Locate the cell with the specified text and output its [X, Y] center coordinate. 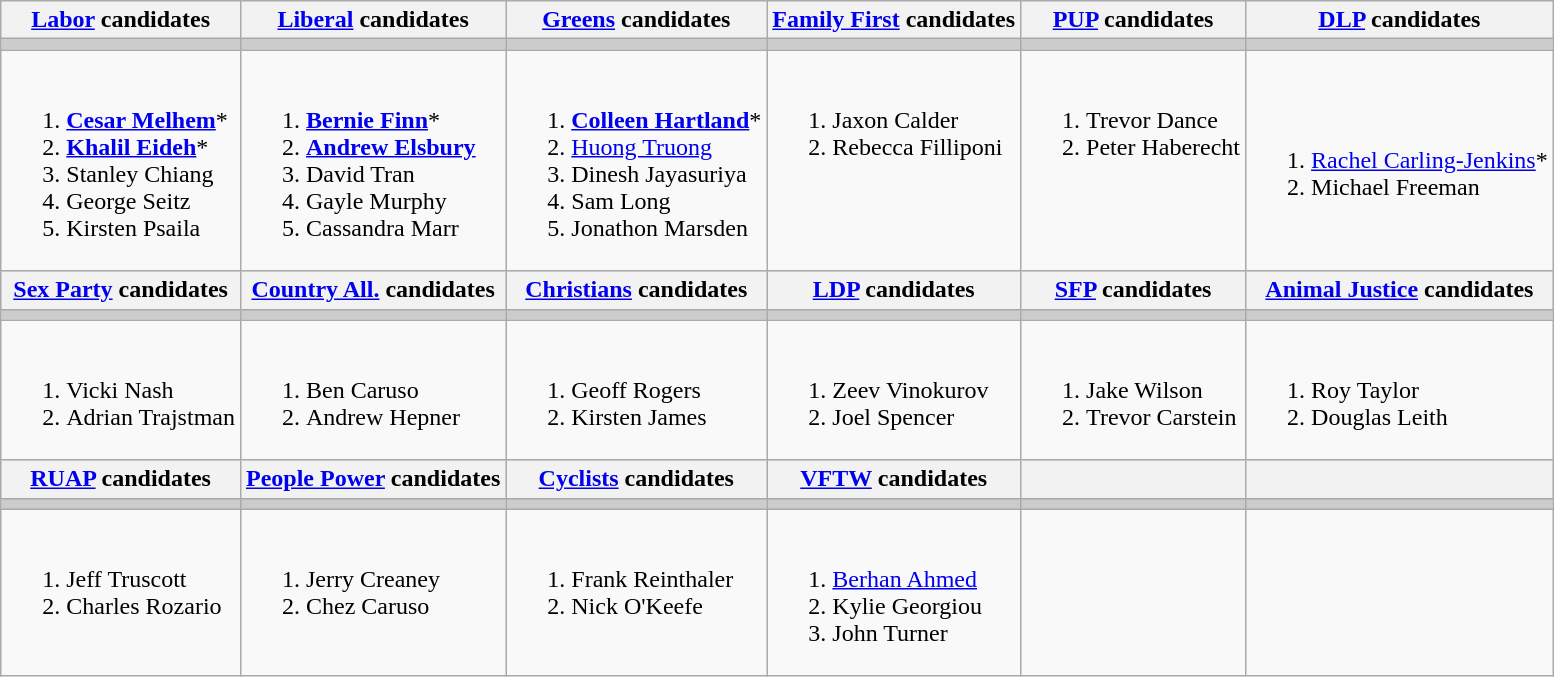
People Power candidates [372, 479]
VFTW candidates [894, 479]
Vicki NashAdrian Trajstman [121, 390]
RUAP candidates [121, 479]
Roy TaylorDouglas Leith [1400, 390]
Country All. candidates [372, 290]
Cesar Melhem*Khalil Eideh*Stanley ChiangGeorge SeitzKirsten Psaila [121, 160]
Animal Justice candidates [1400, 290]
Trevor DancePeter Haberecht [1134, 160]
LDP candidates [894, 290]
Sex Party candidates [121, 290]
PUP candidates [1134, 20]
Berhan AhmedKylie GeorgiouJohn Turner [894, 592]
Cyclists candidates [636, 479]
SFP candidates [1134, 290]
Greens candidates [636, 20]
Jaxon CalderRebecca Filliponi [894, 160]
Liberal candidates [372, 20]
Bernie Finn*Andrew ElsburyDavid TranGayle MurphyCassandra Marr [372, 160]
Rachel Carling-Jenkins*Michael Freeman [1400, 160]
Jerry CreaneyChez Caruso [372, 592]
Colleen Hartland*Huong TruongDinesh JayasuriyaSam LongJonathon Marsden [636, 160]
Zeev VinokurovJoel Spencer [894, 390]
Jeff TruscottCharles Rozario [121, 592]
Christians candidates [636, 290]
Jake WilsonTrevor Carstein [1134, 390]
Family First candidates [894, 20]
DLP candidates [1400, 20]
Labor candidates [121, 20]
Geoff RogersKirsten James [636, 390]
Ben CarusoAndrew Hepner [372, 390]
Frank ReinthalerNick O'Keefe [636, 592]
